Determine the [X, Y] coordinate at the center of the cell enclosing the given text.  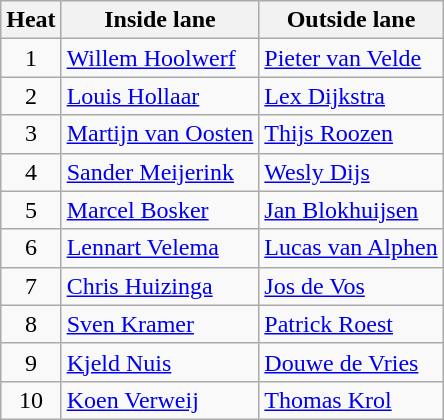
Koen Verweij [160, 400]
3 [31, 134]
Thijs Roozen [351, 134]
Jos de Vos [351, 286]
Sven Kramer [160, 324]
Jan Blokhuijsen [351, 210]
Martijn van Oosten [160, 134]
Chris Huizinga [160, 286]
Wesly Dijs [351, 172]
Willem Hoolwerf [160, 58]
4 [31, 172]
5 [31, 210]
2 [31, 96]
9 [31, 362]
10 [31, 400]
1 [31, 58]
Sander Meijerink [160, 172]
Heat [31, 20]
6 [31, 248]
7 [31, 286]
Marcel Bosker [160, 210]
Pieter van Velde [351, 58]
Outside lane [351, 20]
Louis Hollaar [160, 96]
Thomas Krol [351, 400]
8 [31, 324]
Inside lane [160, 20]
Kjeld Nuis [160, 362]
Lennart Velema [160, 248]
Lucas van Alphen [351, 248]
Douwe de Vries [351, 362]
Lex Dijkstra [351, 96]
Patrick Roest [351, 324]
